Output the [x, y] coordinate of the center of the cell containing the given text.  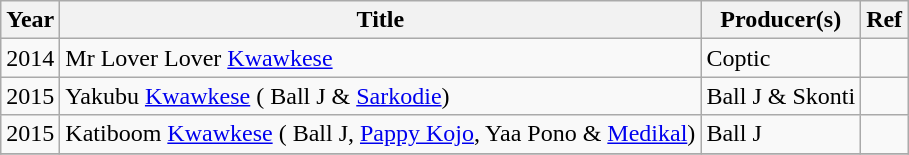
Ball J & Skonti [781, 96]
Year [30, 20]
Producer(s) [781, 20]
Coptic [781, 58]
Ref [884, 20]
Title [380, 20]
Ball J [781, 134]
Mr Lover Lover Kwawkese [380, 58]
2014 [30, 58]
Yakubu Kwawkese ( Ball J & Sarkodie) [380, 96]
Katiboom Kwawkese ( Ball J, Pappy Kojo, Yaa Pono & Medikal) [380, 134]
